Identify which cell holds the provided text, then report its (X, Y) central coordinate. 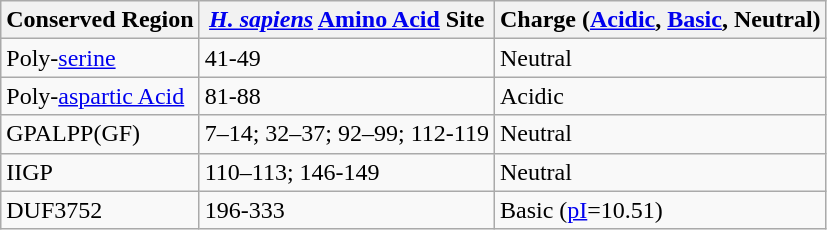
Acidic (660, 96)
DUF3752 (100, 210)
110–113; 146-149 (346, 172)
Poly-serine (100, 58)
IIGP (100, 172)
41-49 (346, 58)
GPALPP(GF) (100, 134)
81-88 (346, 96)
H. sapiens Amino Acid Site (346, 20)
Poly-aspartic Acid (100, 96)
7–14; 32–37; 92–99; 112-119 (346, 134)
Charge (Acidic, Basic, Neutral) (660, 20)
Basic (pI=10.51) (660, 210)
196-333 (346, 210)
Conserved Region (100, 20)
